Output the (x, y) coordinate of the center of the cell containing the given text.  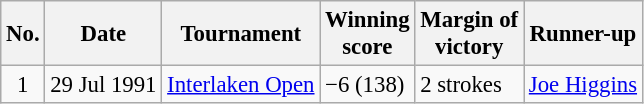
Winningscore (368, 34)
−6 (138) (368, 85)
2 strokes (470, 85)
Interlaken Open (241, 85)
29 Jul 1991 (104, 85)
1 (23, 85)
No. (23, 34)
Margin ofvictory (470, 34)
Tournament (241, 34)
Date (104, 34)
Runner-up (584, 34)
Joe Higgins (584, 85)
